Scan for the cell matching the given text and deliver its [x, y] coordinate at center. 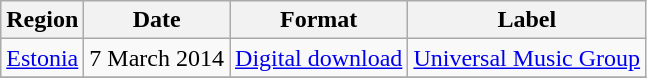
Estonia [42, 58]
Digital download [319, 58]
Universal Music Group [527, 58]
Label [527, 20]
Region [42, 20]
Format [319, 20]
7 March 2014 [157, 58]
Date [157, 20]
